Determine the [x, y] coordinate at the center of the cell enclosing the given text.  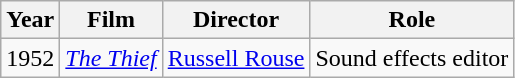
Film [111, 20]
Russell Rouse [236, 58]
Year [30, 20]
Role [412, 20]
1952 [30, 58]
Director [236, 20]
The Thief [111, 58]
Sound effects editor [412, 58]
